Search for the cell housing the specified text and yield its (X, Y) center coordinate. 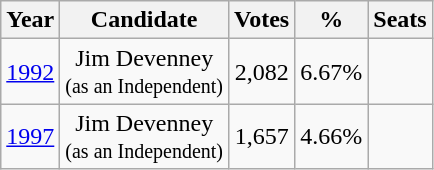
Seats (400, 20)
Year (30, 20)
1992 (30, 72)
6.67% (332, 72)
1997 (30, 136)
2,082 (262, 72)
Votes (262, 20)
% (332, 20)
Candidate (144, 20)
4.66% (332, 136)
1,657 (262, 136)
